Return [X, Y] of the center of cell containing provided text 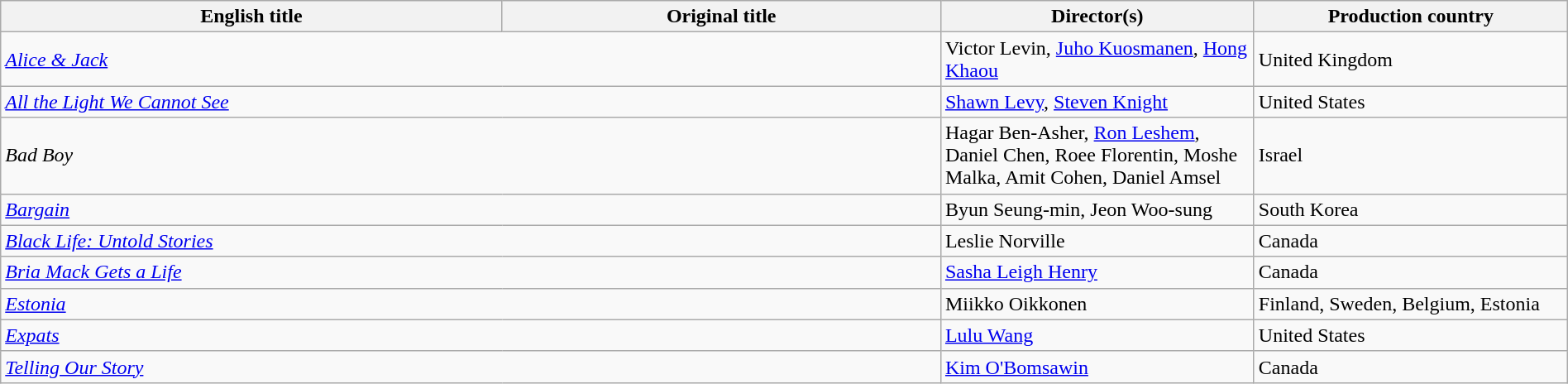
All the Light We Cannot See [471, 102]
Bargain [471, 209]
Byun Seung-min, Jeon Woo-sung [1097, 209]
Israel [1411, 156]
Miikko Oikkonen [1097, 304]
English title [251, 17]
Victor Levin, Juho Kuosmanen, Hong Khaou [1097, 60]
Production country [1411, 17]
Expats [471, 335]
Hagar Ben-Asher, Ron Leshem, Daniel Chen, Roee Florentin, Moshe Malka, Amit Cohen, Daniel Amsel [1097, 156]
Bria Mack Gets a Life [471, 272]
Bad Boy [471, 156]
Telling Our Story [471, 367]
Original title [721, 17]
Sasha Leigh Henry [1097, 272]
Finland, Sweden, Belgium, Estonia [1411, 304]
Estonia [471, 304]
Alice & Jack [471, 60]
United Kingdom [1411, 60]
Kim O'Bomsawin [1097, 367]
Black Life: Untold Stories [471, 241]
Lulu Wang [1097, 335]
Director(s) [1097, 17]
Shawn Levy, Steven Knight [1097, 102]
South Korea [1411, 209]
Leslie Norville [1097, 241]
